Provide the (x, y) coordinate of the cell's center where the given text is located.  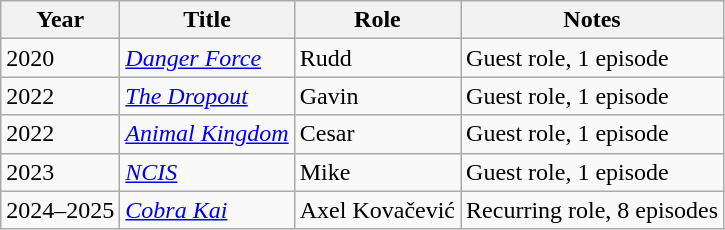
Role (377, 20)
Danger Force (207, 58)
Cobra Kai (207, 210)
Animal Kingdom (207, 134)
Rudd (377, 58)
Cesar (377, 134)
2020 (60, 58)
Mike (377, 172)
2023 (60, 172)
2024–2025 (60, 210)
Recurring role, 8 episodes (592, 210)
NCIS (207, 172)
The Dropout (207, 96)
Gavin (377, 96)
Year (60, 20)
Notes (592, 20)
Axel Kovačević (377, 210)
Title (207, 20)
